Extract the (X, Y) coordinate from the center of the cell holding the provided text.  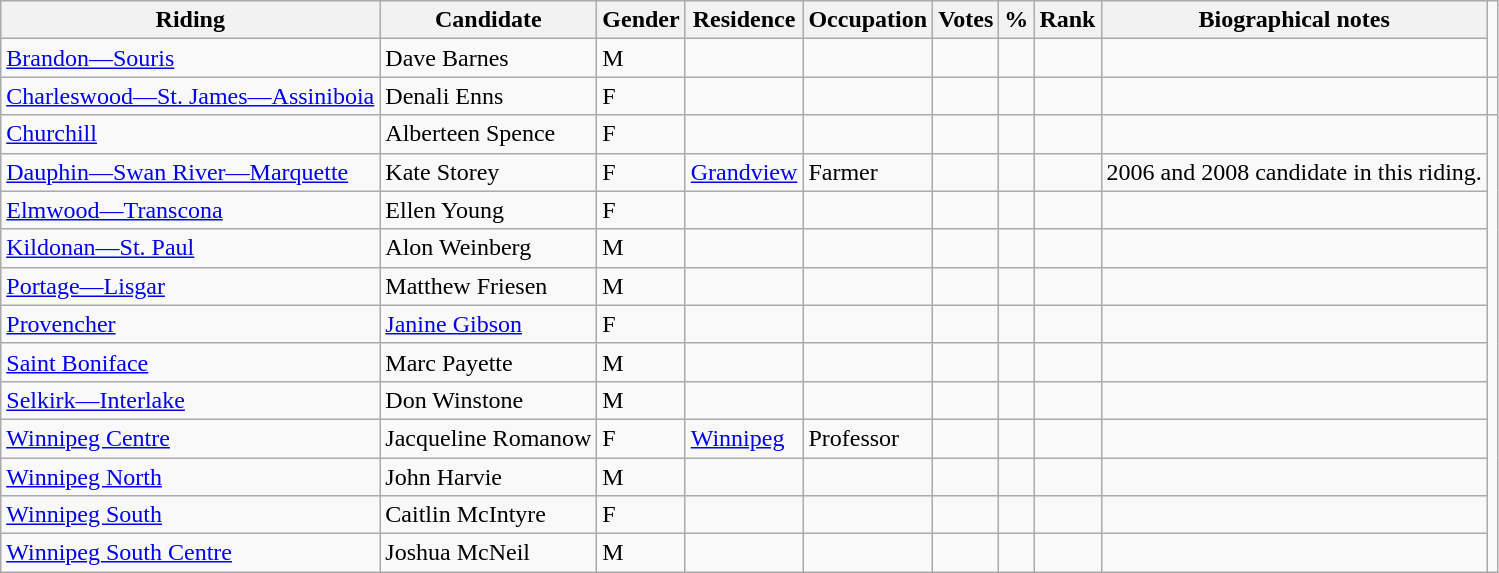
Occupation (868, 20)
Winnipeg Centre (190, 438)
2006 and 2008 candidate in this riding. (1294, 172)
% (1016, 20)
Riding (190, 20)
Jacqueline Romanow (488, 438)
Brandon—Souris (190, 58)
Joshua McNeil (488, 553)
Alberteen Spence (488, 134)
Farmer (868, 172)
Winnipeg South (190, 515)
Dauphin—Swan River—Marquette (190, 172)
Winnipeg North (190, 477)
Grandview (744, 172)
Residence (744, 20)
Gender (641, 20)
Ellen Young (488, 210)
Denali Enns (488, 96)
Marc Payette (488, 362)
Janine Gibson (488, 324)
Biographical notes (1294, 20)
Votes (966, 20)
Kate Storey (488, 172)
John Harvie (488, 477)
Caitlin McIntyre (488, 515)
Elmwood—Transcona (190, 210)
Provencher (190, 324)
Selkirk—Interlake (190, 400)
Don Winstone (488, 400)
Alon Weinberg (488, 248)
Kildonan—St. Paul (190, 248)
Winnipeg (744, 438)
Saint Boniface (190, 362)
Portage—Lisgar (190, 286)
Dave Barnes (488, 58)
Rank (1068, 20)
Charleswood—St. James—Assiniboia (190, 96)
Professor (868, 438)
Candidate (488, 20)
Matthew Friesen (488, 286)
Winnipeg South Centre (190, 553)
Churchill (190, 134)
